Return the [x, y] coordinate for the center point of the cell that contains the specified text.  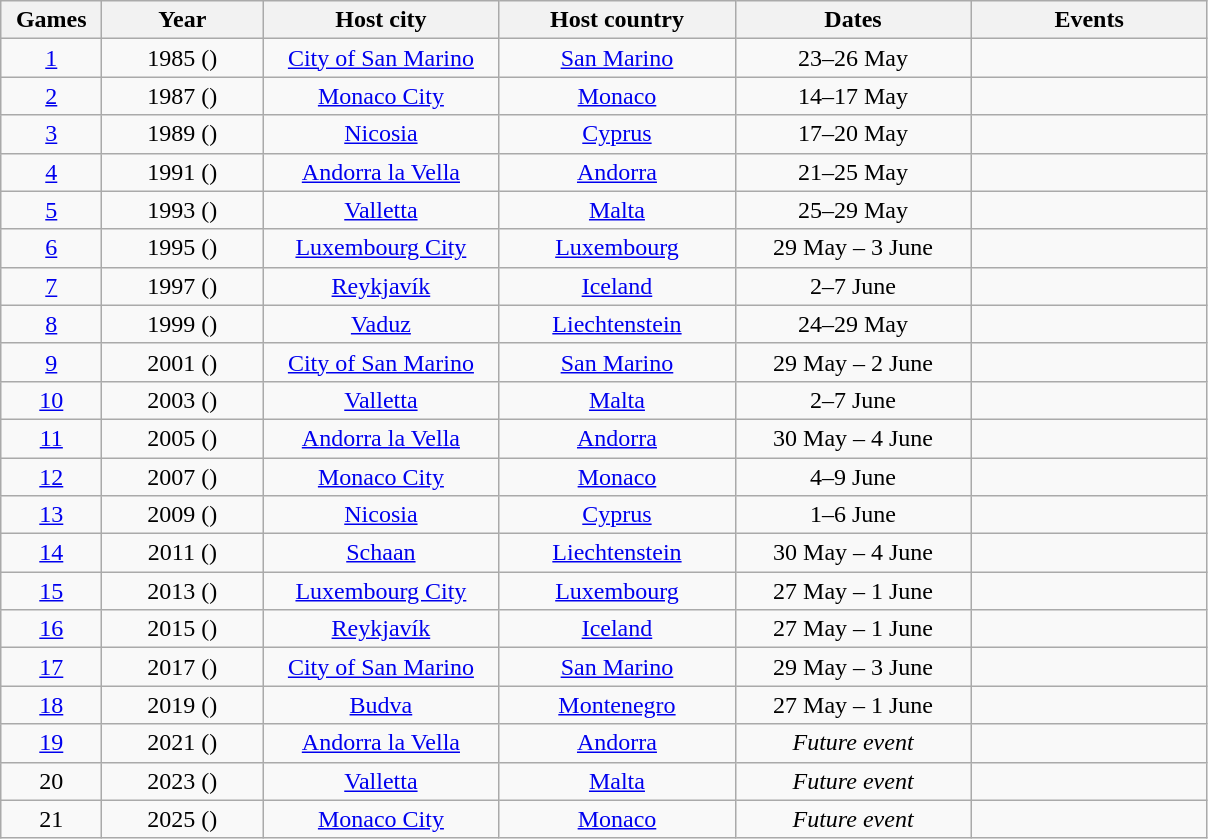
15 [52, 591]
2007 () [182, 477]
Host city [381, 20]
Montenegro [617, 705]
1999 () [182, 324]
5 [52, 210]
2005 () [182, 438]
13 [52, 515]
11 [52, 438]
1993 () [182, 210]
10 [52, 400]
8 [52, 324]
4–9 June [853, 477]
2001 () [182, 362]
18 [52, 705]
2011 () [182, 553]
21 [52, 819]
2025 () [182, 819]
Schaan [381, 553]
12 [52, 477]
20 [52, 781]
6 [52, 248]
9 [52, 362]
2015 () [182, 629]
14 [52, 553]
2017 () [182, 667]
1–6 June [853, 515]
2013 () [182, 591]
16 [52, 629]
19 [52, 743]
2009 () [182, 515]
24–29 May [853, 324]
2023 () [182, 781]
2019 () [182, 705]
2 [52, 96]
1987 () [182, 96]
23–26 May [853, 58]
Dates [853, 20]
1989 () [182, 134]
1 [52, 58]
Vaduz [381, 324]
17 [52, 667]
29 May – 2 June [853, 362]
Games [52, 20]
21–25 May [853, 172]
Host country [617, 20]
1985 () [182, 58]
7 [52, 286]
25–29 May [853, 210]
14–17 May [853, 96]
1991 () [182, 172]
Year [182, 20]
17–20 May [853, 134]
1997 () [182, 286]
4 [52, 172]
Events [1089, 20]
1995 () [182, 248]
2003 () [182, 400]
2021 () [182, 743]
Budva [381, 705]
3 [52, 134]
